Extract the (X, Y) coordinate from the center of the cell holding the provided text.  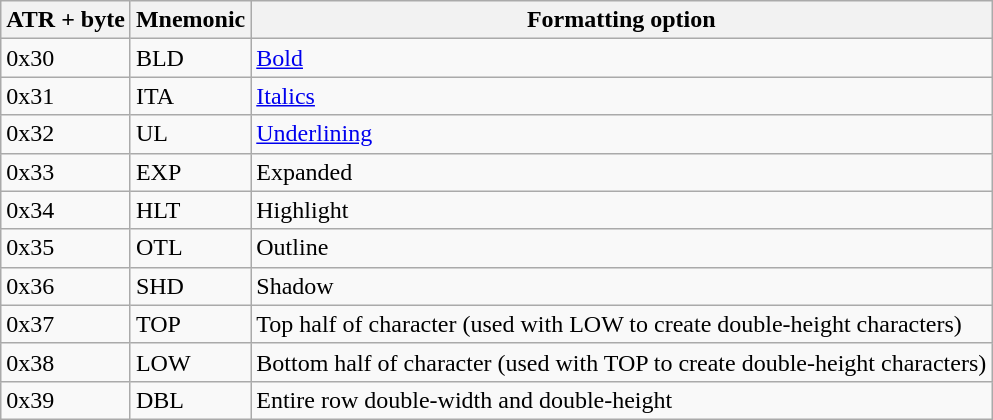
Formatting option (622, 20)
0x32 (66, 134)
HLT (190, 210)
ATR + byte (66, 20)
0x36 (66, 286)
LOW (190, 362)
EXP (190, 172)
Expanded (622, 172)
0x39 (66, 400)
0x30 (66, 58)
0x31 (66, 96)
0x33 (66, 172)
0x38 (66, 362)
Top half of character (used with LOW to create double-height characters) (622, 324)
0x34 (66, 210)
Mnemonic (190, 20)
Bold (622, 58)
Shadow (622, 286)
BLD (190, 58)
UL (190, 134)
Underlining (622, 134)
Outline (622, 248)
0x37 (66, 324)
Entire row double-width and double-height (622, 400)
TOP (190, 324)
Bottom half of character (used with TOP to create double-height characters) (622, 362)
0x35 (66, 248)
ITA (190, 96)
Highlight (622, 210)
OTL (190, 248)
SHD (190, 286)
Italics (622, 96)
DBL (190, 400)
